Find where the given text appears and provide that cell's center as (X, Y) coordinate. 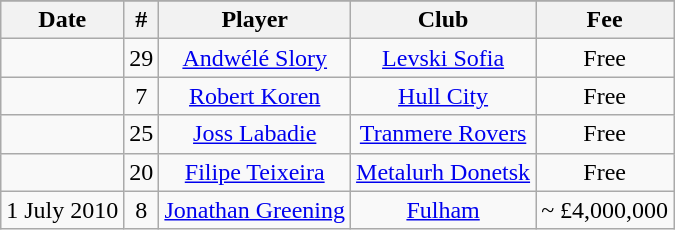
20 (142, 172)
8 (142, 210)
Metalurh Donetsk (444, 172)
Tranmere Rovers (444, 134)
Andwélé Slory (255, 58)
# (142, 20)
7 (142, 96)
Fee (605, 20)
~ £4,000,000 (605, 210)
Player (255, 20)
Filipe Teixeira (255, 172)
Fulham (444, 210)
Club (444, 20)
Joss Labadie (255, 134)
Hull City (444, 96)
29 (142, 58)
25 (142, 134)
Jonathan Greening (255, 210)
1 July 2010 (62, 210)
Date (62, 20)
Robert Koren (255, 96)
Levski Sofia (444, 58)
